Return [X, Y] of the center of cell containing provided text 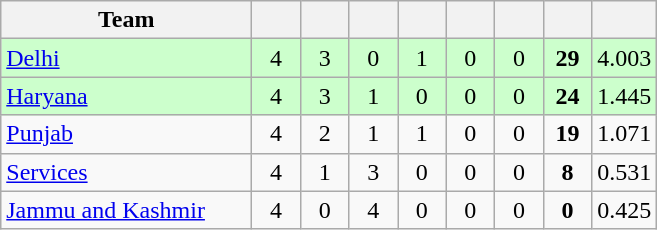
1.071 [624, 134]
Services [126, 172]
4.003 [624, 58]
0.531 [624, 172]
8 [568, 172]
Team [126, 20]
24 [568, 96]
Punjab [126, 134]
19 [568, 134]
2 [324, 134]
0.425 [624, 210]
Jammu and Kashmir [126, 210]
Delhi [126, 58]
1.445 [624, 96]
Haryana [126, 96]
29 [568, 58]
